Extract the (x, y) coordinate from the center of the cell holding the provided text.  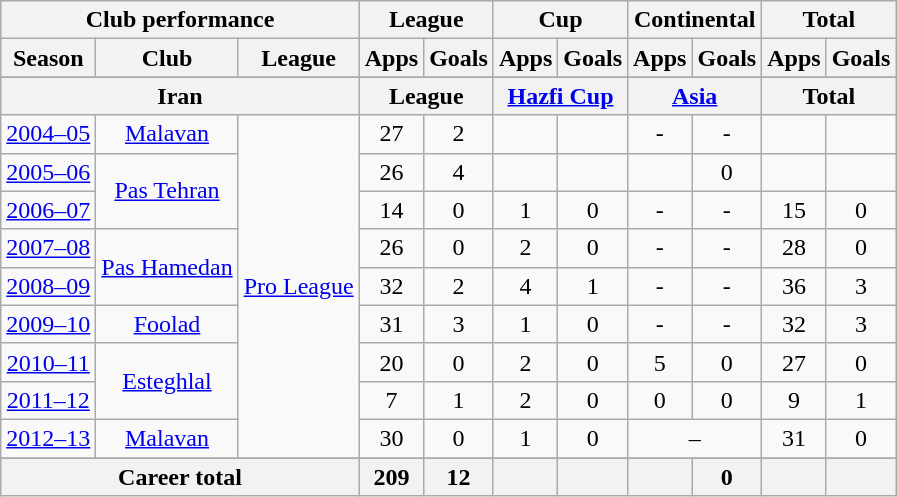
2008–09 (48, 286)
2010–11 (48, 362)
Asia (695, 96)
Pas Hamedan (167, 267)
Pro League (298, 286)
Iran (180, 96)
Club (167, 58)
Career total (180, 477)
14 (391, 210)
2004–05 (48, 134)
12 (459, 477)
Club performance (180, 20)
36 (794, 286)
2009–10 (48, 324)
Hazfi Cup (560, 96)
7 (391, 400)
2012–13 (48, 438)
2005–06 (48, 172)
2006–07 (48, 210)
2011–12 (48, 400)
28 (794, 248)
Esteghlal (167, 381)
Season (48, 58)
9 (794, 400)
20 (391, 362)
2007–08 (48, 248)
15 (794, 210)
30 (391, 438)
Cup (560, 20)
Foolad (167, 324)
5 (660, 362)
209 (391, 477)
Pas Tehran (167, 191)
Continental (695, 20)
– (695, 438)
